Scan for the cell matching the given text and deliver its (X, Y) coordinate at center. 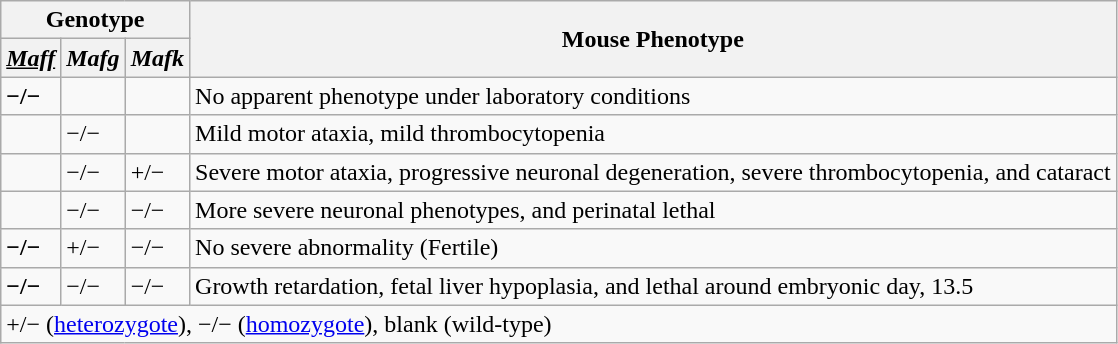
No severe abnormality (Fertile) (654, 248)
Growth retardation, fetal liver hypoplasia, and lethal around embryonic day, 13.5 (654, 286)
More severe neuronal phenotypes, and perinatal lethal (654, 210)
No apparent phenotype under laboratory conditions (654, 96)
Mafg (93, 58)
Mild motor ataxia, mild thrombocytopenia (654, 134)
Mafk (157, 58)
Mouse Phenotype (654, 39)
Severe motor ataxia, progressive neuronal degeneration, severe thrombocytopenia, and cataract (654, 172)
Maff (31, 58)
+/− (heterozygote), −/− (homozygote), blank (wild-type) (558, 324)
Genotype (96, 20)
